Pinpoint the cell where the given text exists, returning its [X, Y] midpoint coordinate. 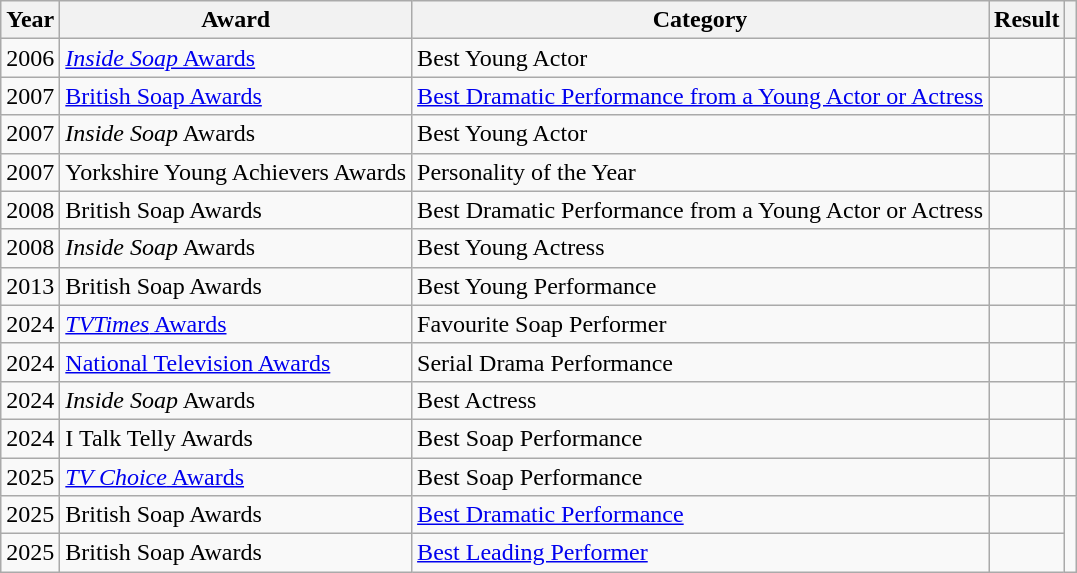
Result [1027, 20]
TV Choice Awards [236, 477]
Yorkshire Young Achievers Awards [236, 172]
2006 [30, 58]
Best Dramatic Performance [700, 515]
Category [700, 20]
Best Actress [700, 400]
2013 [30, 286]
TVTimes Awards [236, 324]
Award [236, 20]
I Talk Telly Awards [236, 438]
Personality of the Year [700, 172]
Year [30, 20]
Best Young Actress [700, 248]
National Television Awards [236, 362]
Best Young Performance [700, 286]
Best Leading Performer [700, 553]
Favourite Soap Performer [700, 324]
Serial Drama Performance [700, 362]
